Extract the (x, y) coordinate from the center of the cell holding the provided text.  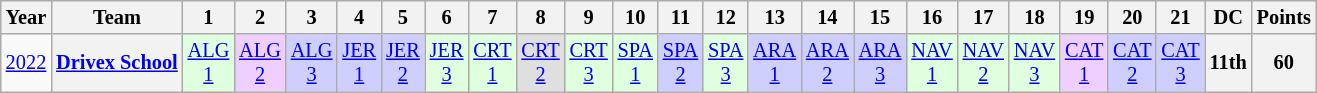
ALG3 (312, 63)
CAT1 (1084, 63)
Team (116, 17)
ARA2 (828, 63)
CRT1 (492, 63)
SPA1 (636, 63)
20 (1132, 17)
11 (680, 17)
ARA3 (880, 63)
10 (636, 17)
Year (26, 17)
Points (1284, 17)
4 (359, 17)
ALG1 (209, 63)
7 (492, 17)
14 (828, 17)
NAV3 (1034, 63)
JER3 (447, 63)
6 (447, 17)
8 (540, 17)
SPA3 (726, 63)
CRT2 (540, 63)
21 (1180, 17)
SPA2 (680, 63)
DC (1228, 17)
2022 (26, 63)
19 (1084, 17)
12 (726, 17)
3 (312, 17)
JER2 (403, 63)
17 (984, 17)
13 (774, 17)
ARA1 (774, 63)
ALG2 (260, 63)
5 (403, 17)
JER1 (359, 63)
NAV1 (932, 63)
CAT3 (1180, 63)
2 (260, 17)
1 (209, 17)
CAT2 (1132, 63)
11th (1228, 63)
9 (589, 17)
16 (932, 17)
NAV2 (984, 63)
Drivex School (116, 63)
15 (880, 17)
60 (1284, 63)
CRT3 (589, 63)
18 (1034, 17)
